Capture the cell that displays the provided text and extract its [X, Y] central coordinate. 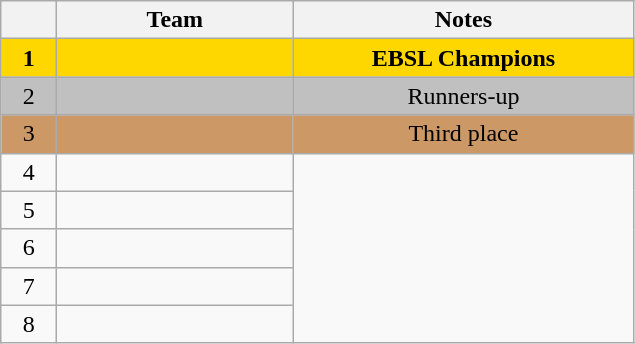
Notes [464, 20]
6 [29, 248]
5 [29, 210]
3 [29, 134]
2 [29, 96]
EBSL Champions [464, 58]
4 [29, 172]
Team [175, 20]
7 [29, 286]
1 [29, 58]
Third place [464, 134]
8 [29, 324]
Runners-up [464, 96]
